Locate the cell with the specified text and output its (x, y) center coordinate. 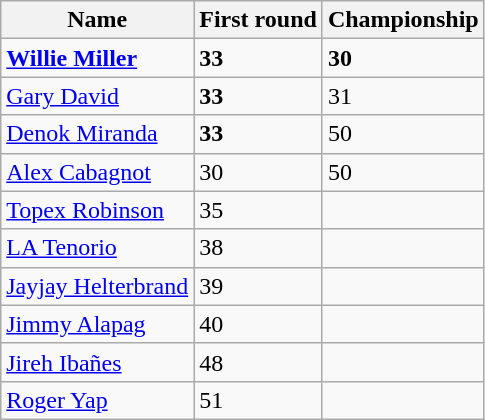
Gary David (98, 96)
Name (98, 20)
Championship (403, 20)
Jireh Ibañes (98, 362)
LA Tenorio (98, 248)
39 (258, 286)
Alex Cabagnot (98, 172)
Jayjay Helterbrand (98, 286)
Denok Miranda (98, 134)
Jimmy Alapag (98, 324)
35 (258, 210)
First round (258, 20)
51 (258, 400)
31 (403, 96)
Topex Robinson (98, 210)
48 (258, 362)
38 (258, 248)
40 (258, 324)
Willie Miller (98, 58)
Roger Yap (98, 400)
